Return [X, Y] of the center of cell containing provided text 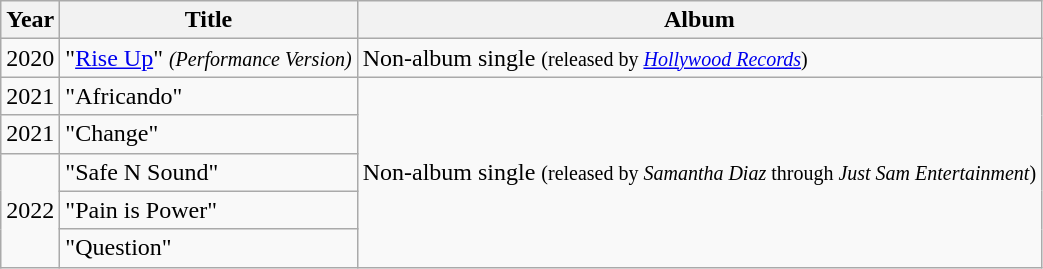
"Rise Up" (Performance Version) [208, 58]
"Safe N Sound" [208, 172]
Non-album single (released by Samantha Diaz through Just Sam Entertainment) [699, 172]
Non-album single (released by Hollywood Records) [699, 58]
"Pain is Power" [208, 210]
Album [699, 20]
"Africando" [208, 96]
"Change" [208, 134]
2020 [30, 58]
"Question" [208, 248]
Year [30, 20]
2022 [30, 210]
Title [208, 20]
